Determine the (X, Y) coordinate at the center of the cell enclosing the given text.  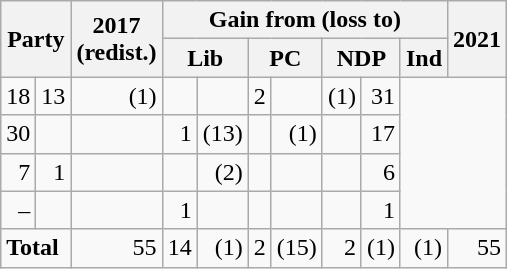
7 (18, 172)
Lib (205, 58)
17 (380, 134)
18 (18, 96)
2021 (478, 39)
13 (54, 96)
– (18, 210)
30 (18, 134)
14 (180, 248)
2017(redist.) (116, 39)
Ind (424, 58)
Total (36, 248)
NDP (361, 58)
PC (285, 58)
(13) (222, 134)
(15) (296, 248)
Gain from (loss to) (304, 20)
Party (36, 39)
(2) (222, 172)
31 (380, 96)
6 (380, 172)
